Determine the (x, y) coordinate at the center of the cell enclosing the given text.  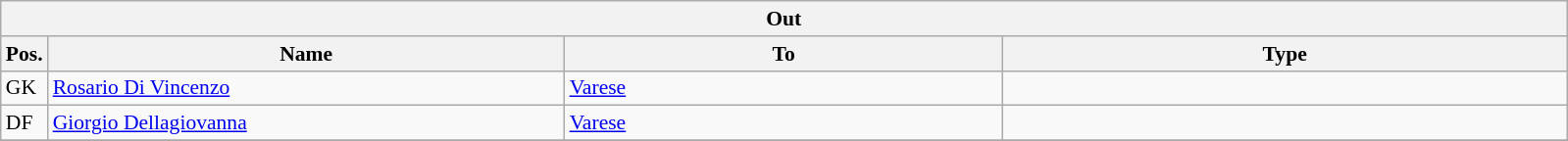
GK (25, 88)
Name (306, 54)
Out (784, 19)
To (784, 54)
Rosario Di Vincenzo (306, 88)
Type (1285, 54)
DF (25, 123)
Pos. (25, 54)
Giorgio Dellagiovanna (306, 123)
